Return the [X, Y] coordinate for the center point of the cell that contains the specified text.  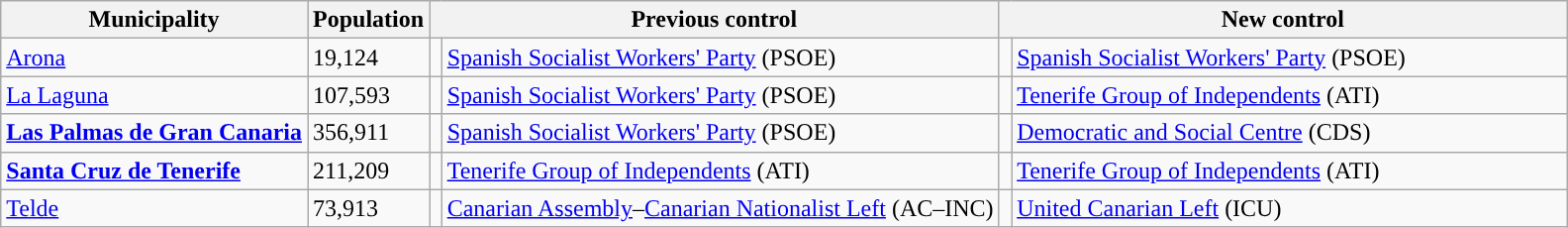
Santa Cruz de Tenerife [154, 171]
356,911 [368, 133]
211,209 [368, 171]
La Laguna [154, 95]
73,913 [368, 208]
107,593 [368, 95]
Arona [154, 57]
Democratic and Social Centre (CDS) [1289, 133]
Previous control [715, 20]
Las Palmas de Gran Canaria [154, 133]
New control [1283, 20]
Population [368, 20]
Municipality [154, 20]
Telde [154, 208]
Canarian Assembly–Canarian Nationalist Left (AC–INC) [721, 208]
19,124 [368, 57]
United Canarian Left (ICU) [1289, 208]
